Locate the cell with the specified text and output its (X, Y) center coordinate. 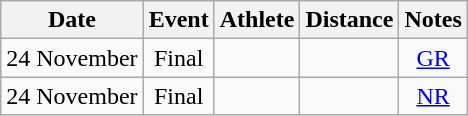
Event (178, 20)
NR (433, 96)
GR (433, 58)
Distance (350, 20)
Date (72, 20)
Athlete (257, 20)
Notes (433, 20)
